Capture the cell that displays the provided text and extract its [X, Y] central coordinate. 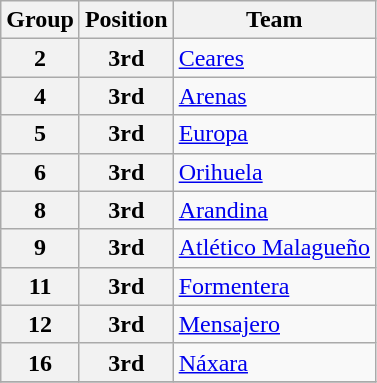
6 [40, 172]
8 [40, 210]
Group [40, 20]
Europa [274, 134]
4 [40, 96]
Formentera [274, 286]
Orihuela [274, 172]
11 [40, 286]
16 [40, 362]
Mensajero [274, 324]
Náxara [274, 362]
Team [274, 20]
Ceares [274, 58]
9 [40, 248]
Arandina [274, 210]
12 [40, 324]
Position [126, 20]
Atlético Malagueño [274, 248]
5 [40, 134]
2 [40, 58]
Arenas [274, 96]
